Locate the cell with the specified text and output its [x, y] center coordinate. 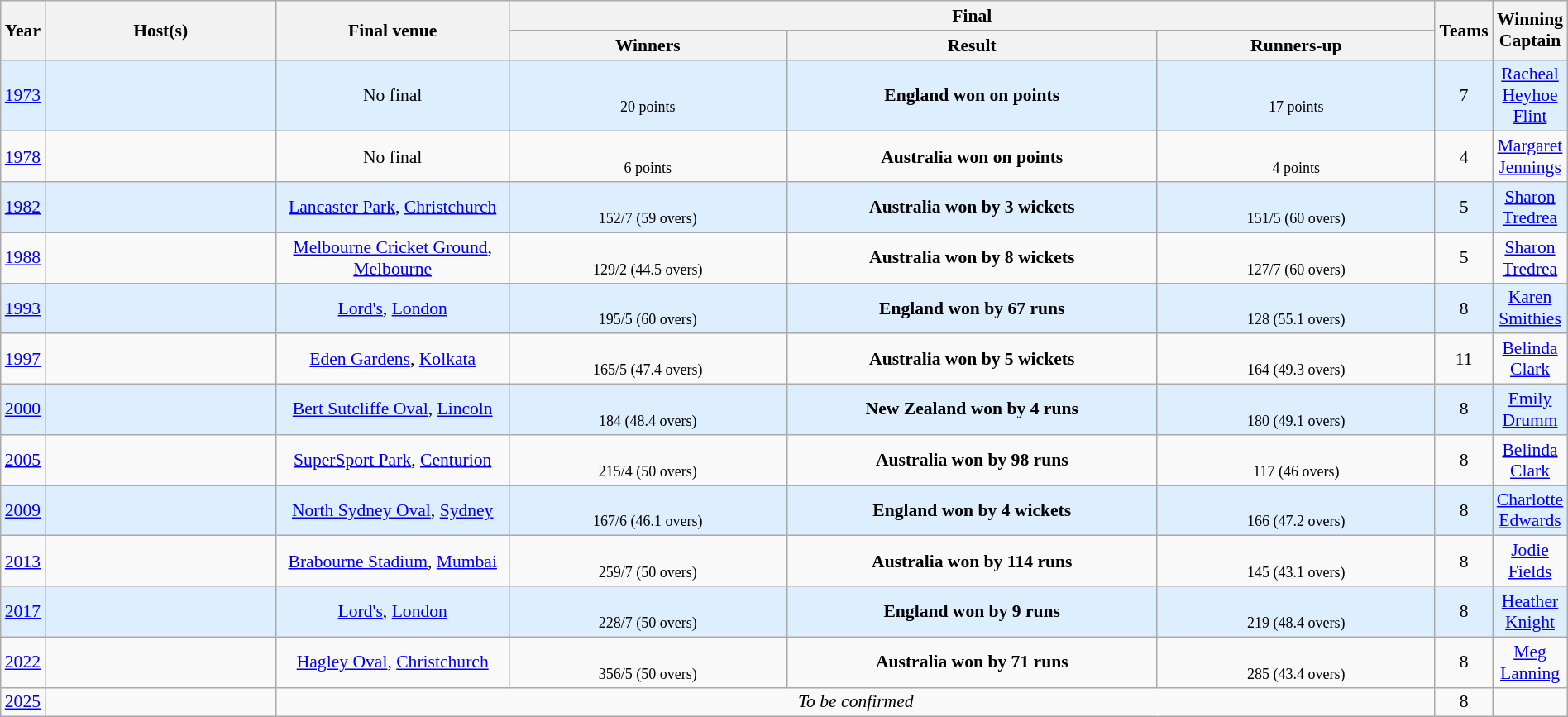
17 points [1296, 96]
Teams [1464, 30]
New Zealand won by 4 runs [972, 410]
Final venue [392, 30]
2017 [23, 612]
195/5 (60 overs) [648, 308]
Charlotte Edwards [1530, 511]
164 (49.3 overs) [1296, 359]
Australia won by 8 wickets [972, 258]
2000 [23, 410]
2022 [23, 662]
Jodie Fields [1530, 561]
2005 [23, 460]
128 (55.1 overs) [1296, 308]
Result [972, 45]
1988 [23, 258]
151/5 (60 overs) [1296, 207]
Host(s) [160, 30]
Winners [648, 45]
166 (47.2 overs) [1296, 511]
2013 [23, 561]
Runners-up [1296, 45]
Brabourne Stadium, Mumbai [392, 561]
145 (43.1 overs) [1296, 561]
2025 [23, 702]
North Sydney Oval, Sydney [392, 511]
11 [1464, 359]
7 [1464, 96]
215/4 (50 overs) [648, 460]
England won by 4 wickets [972, 511]
Australia won by 98 runs [972, 460]
Bert Sutcliffe Oval, Lincoln [392, 410]
4 [1464, 157]
To be confirmed [855, 702]
Meg Lanning [1530, 662]
England won by 67 runs [972, 308]
Melbourne Cricket Ground, Melbourne [392, 258]
152/7 (59 overs) [648, 207]
259/7 (50 overs) [648, 561]
Hagley Oval, Christchurch [392, 662]
Australia won on points [972, 157]
184 (48.4 overs) [648, 410]
Karen Smithies [1530, 308]
285 (43.4 overs) [1296, 662]
Australia won by 3 wickets [972, 207]
219 (48.4 overs) [1296, 612]
2009 [23, 511]
1973 [23, 96]
Racheal Heyhoe Flint [1530, 96]
England won on points [972, 96]
SuperSport Park, Centurion [392, 460]
Year [23, 30]
1993 [23, 308]
Emily Drumm [1530, 410]
6 points [648, 157]
20 points [648, 96]
1982 [23, 207]
Lancaster Park, Christchurch [392, 207]
Final [972, 16]
167/6 (46.1 overs) [648, 511]
Margaret Jennings [1530, 157]
Heather Knight [1530, 612]
180 (49.1 overs) [1296, 410]
1997 [23, 359]
4 points [1296, 157]
England won by 9 runs [972, 612]
Australia won by 71 runs [972, 662]
127/7 (60 overs) [1296, 258]
129/2 (44.5 overs) [648, 258]
Winning Captain [1530, 30]
356/5 (50 overs) [648, 662]
117 (46 overs) [1296, 460]
Australia won by 114 runs [972, 561]
1978 [23, 157]
228/7 (50 overs) [648, 612]
Australia won by 5 wickets [972, 359]
165/5 (47.4 overs) [648, 359]
Eden Gardens, Kolkata [392, 359]
